Locate the cell with the specified text and output its [X, Y] center coordinate. 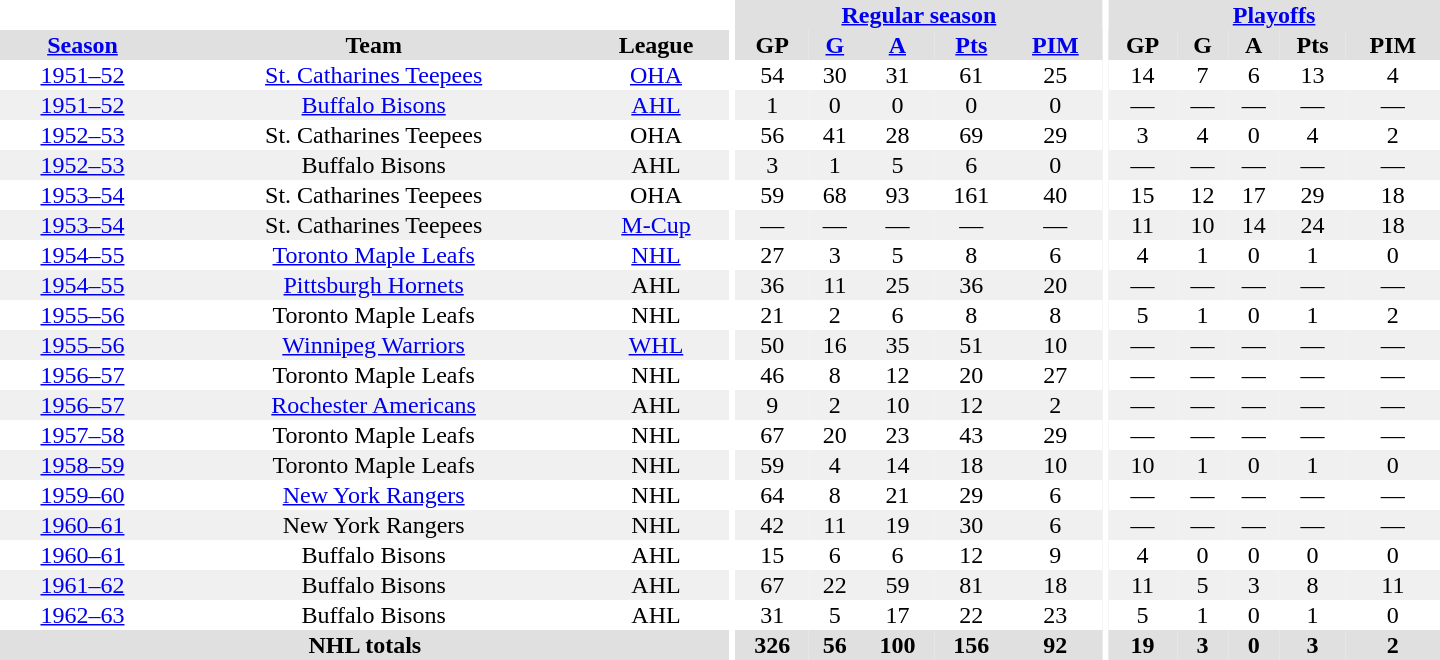
Rochester Americans [374, 405]
1957–58 [82, 435]
Playoffs [1274, 15]
Team [374, 45]
1959–60 [82, 495]
28 [897, 135]
Pittsburgh Hornets [374, 285]
81 [971, 585]
35 [897, 345]
92 [1055, 645]
League [656, 45]
61 [971, 75]
41 [834, 135]
16 [834, 345]
64 [772, 495]
1958–59 [82, 465]
1961–62 [82, 585]
100 [897, 645]
WHL [656, 345]
Regular season [918, 15]
M-Cup [656, 225]
24 [1312, 225]
42 [772, 525]
1962–63 [82, 615]
Season [82, 45]
161 [971, 195]
69 [971, 135]
7 [1202, 75]
40 [1055, 195]
46 [772, 375]
68 [834, 195]
50 [772, 345]
51 [971, 345]
NHL totals [365, 645]
54 [772, 75]
326 [772, 645]
Winnipeg Warriors [374, 345]
156 [971, 645]
93 [897, 195]
13 [1312, 75]
43 [971, 435]
